From the cell containing the given text, extract its center point as [X, Y] coordinate. 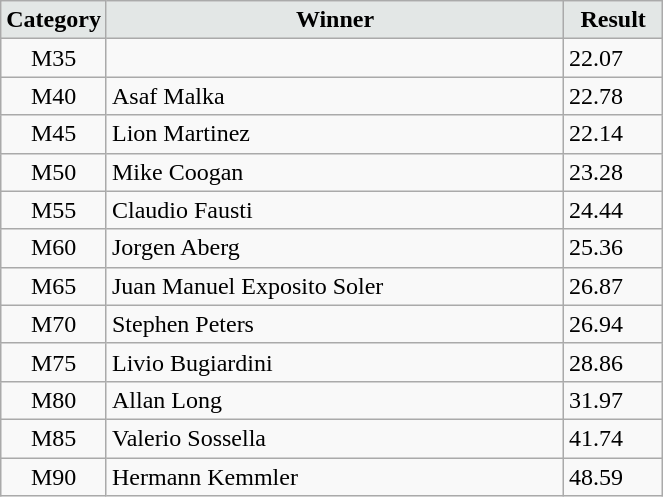
Lion Martinez [334, 134]
Asaf Malka [334, 96]
M45 [54, 134]
26.94 [614, 324]
M70 [54, 324]
22.14 [614, 134]
Valerio Sossella [334, 438]
26.87 [614, 286]
Livio Bugiardini [334, 362]
Claudio Fausti [334, 210]
M35 [54, 58]
22.78 [614, 96]
Allan Long [334, 400]
M75 [54, 362]
24.44 [614, 210]
Stephen Peters [334, 324]
M50 [54, 172]
M80 [54, 400]
Result [614, 20]
Category [54, 20]
48.59 [614, 477]
28.86 [614, 362]
41.74 [614, 438]
Juan Manuel Exposito Soler [334, 286]
M55 [54, 210]
Jorgen Aberg [334, 248]
M65 [54, 286]
M85 [54, 438]
31.97 [614, 400]
M40 [54, 96]
M60 [54, 248]
Mike Coogan [334, 172]
25.36 [614, 248]
22.07 [614, 58]
23.28 [614, 172]
Winner [334, 20]
M90 [54, 477]
Hermann Kemmler [334, 477]
